Return (x, y) of the center of cell containing provided text 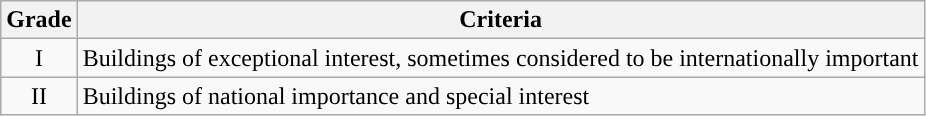
I (39, 58)
Buildings of national importance and special interest (500, 96)
Grade (39, 20)
Buildings of exceptional interest, sometimes considered to be internationally important (500, 58)
Criteria (500, 20)
II (39, 96)
